Return [X, Y] of the center of cell containing provided text 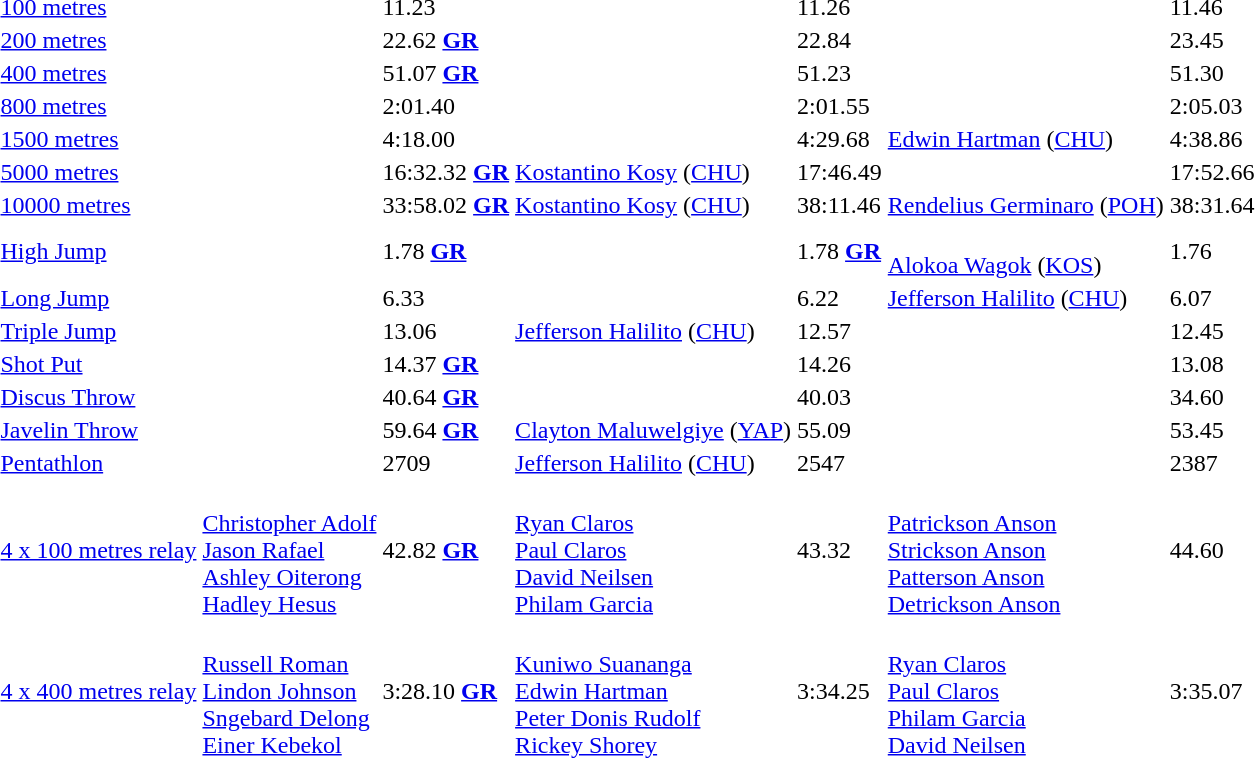
14.26 [840, 364]
42.82 GR [446, 550]
4:29.68 [840, 139]
2:01.55 [840, 106]
4:18.00 [446, 139]
2709 [446, 463]
Christopher Adolf Jason Rafael Ashley Oiterong Hadley Hesus [290, 550]
22.84 [840, 40]
38:11.46 [840, 205]
40.03 [840, 397]
43.32 [840, 550]
6.33 [446, 298]
17:46.49 [840, 172]
14.37 GR [446, 364]
Rendelius Germinaro (POH) [1026, 205]
12.57 [840, 331]
2547 [840, 463]
16:32.32 GR [446, 172]
22.62 GR [446, 40]
40.64 GR [446, 397]
Alokoa Wagok (KOS) [1026, 252]
51.23 [840, 73]
13.06 [446, 331]
2:01.40 [446, 106]
51.07 GR [446, 73]
Clayton Maluwelgiye (YAP) [654, 430]
Ryan Claros Paul Claros David Neilsen Philam Garcia [654, 550]
Edwin Hartman (CHU) [1026, 139]
Patrickson Anson Strickson Anson Patterson Anson Detrickson Anson [1026, 550]
55.09 [840, 430]
59.64 GR [446, 430]
33:58.02 GR [446, 205]
6.22 [840, 298]
